Scan for the cell matching the given text and deliver its [X, Y] coordinate at center. 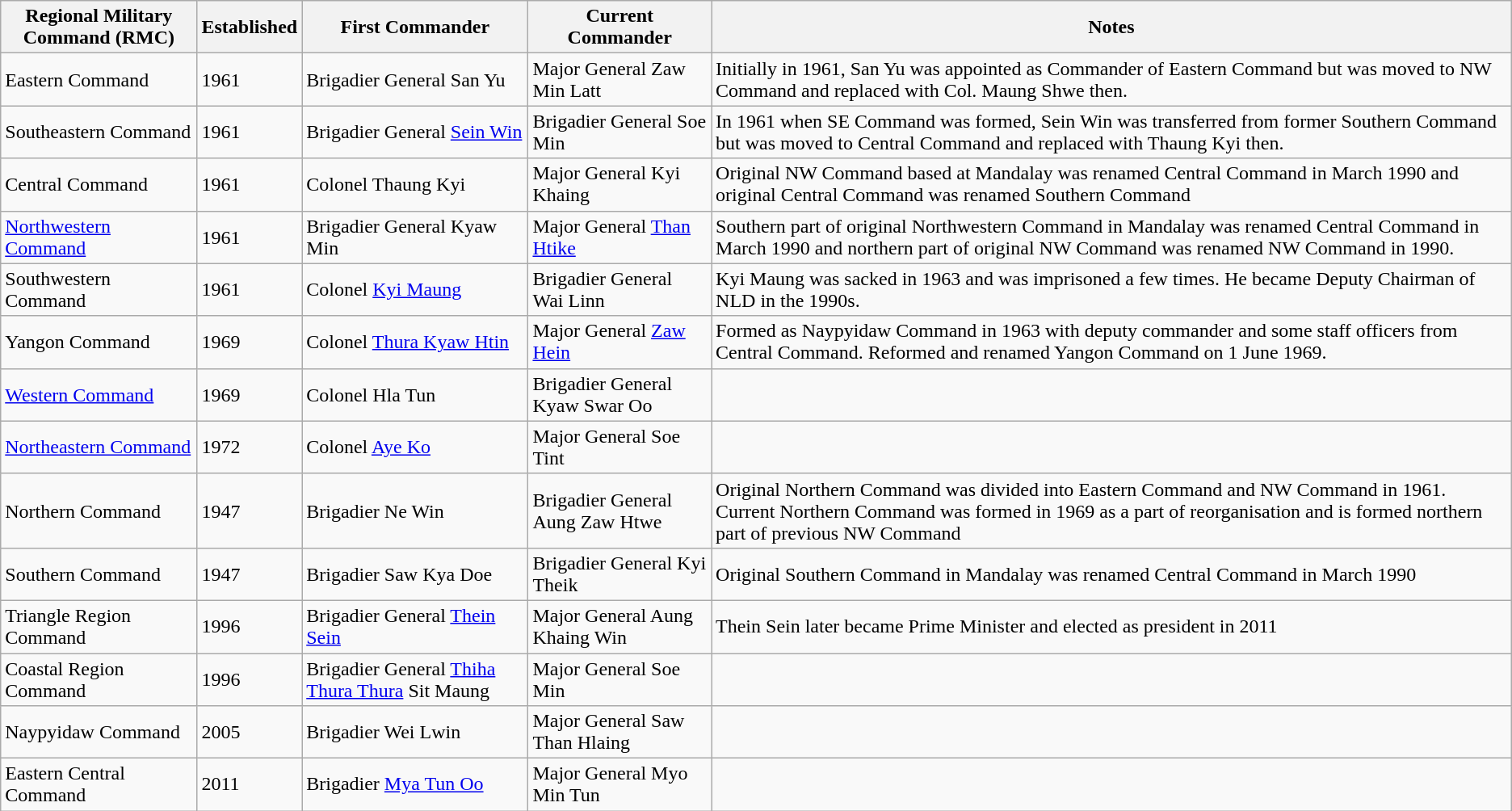
Southeastern Command [99, 132]
Brigadier Mya Tun Oo [415, 785]
Kyi Maung was sacked in 1963 and was imprisoned a few times. He became Deputy Chairman of NLD in the 1990s. [1111, 289]
Regional Military Command (RMC) [99, 27]
Colonel Thura Kyaw Htin [415, 342]
Brigadier General Sein Win [415, 132]
Major General Soe Min [620, 679]
Brigadier General Thiha Thura Thura Sit Maung [415, 679]
Initially in 1961, San Yu was appointed as Commander of Eastern Command but was moved to NW Command and replaced with Col. Maung Shwe then. [1111, 79]
Eastern Command [99, 79]
Northwestern Command [99, 237]
First Commander [415, 27]
Brigadier Saw Kya Doe [415, 574]
Major General Zaw Hein [620, 342]
Original NW Command based at Mandalay was renamed Central Command in March 1990 and original Central Command was renamed Southern Command [1111, 184]
Major General Zaw Min Latt [620, 79]
Brigadier General San Yu [415, 79]
Original Southern Command in Mandalay was renamed Central Command in March 1990 [1111, 574]
Established [250, 27]
Brigadier General Thein Sein [415, 627]
2011 [250, 785]
Brigadier General Kyaw Min [415, 237]
Major General Kyi Khaing [620, 184]
Thein Sein later became Prime Minister and elected as president in 2011 [1111, 627]
Central Command [99, 184]
Brigadier General Aung Zaw Htwe [620, 511]
Major General Soe Tint [620, 448]
Colonel Thaung Kyi [415, 184]
Naypyidaw Command [99, 732]
Yangon Command [99, 342]
Colonel Hla Tun [415, 394]
1972 [250, 448]
Major General Saw Than Hlaing [620, 732]
Northeastern Command [99, 448]
Triangle Region Command [99, 627]
Brigadier General Kyaw Swar Oo [620, 394]
Current Commander [620, 27]
2005 [250, 732]
Coastal Region Command [99, 679]
Brigadier General Kyi Theik [620, 574]
Brigadier Wei Lwin [415, 732]
Notes [1111, 27]
Major General Myo Min Tun [620, 785]
Brigadier Ne Win [415, 511]
Major General Than Htike [620, 237]
Colonel Kyi Maung [415, 289]
Brigadier General Wai Linn [620, 289]
Eastern Central Command [99, 785]
Southwestern Command [99, 289]
Colonel Aye Ko [415, 448]
Western Command [99, 394]
Northern Command [99, 511]
Southern Command [99, 574]
Brigadier General Soe Min [620, 132]
Major General Aung Khaing Win [620, 627]
